Return the (x, y) coordinate for the center point of the cell that contains the specified text.  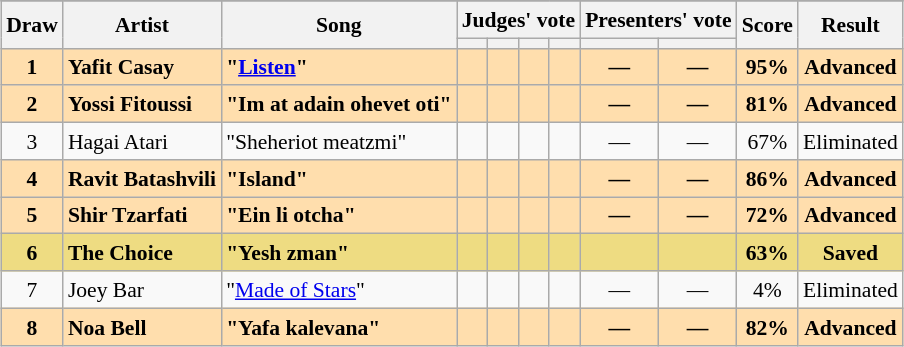
81% (768, 104)
63% (768, 252)
Ravit Batashvili (142, 178)
7 (32, 290)
4% (768, 290)
5 (32, 216)
Yafit Casay (142, 66)
Saved (850, 252)
"Yafa kalevana" (339, 326)
Hagai Atari (142, 142)
6 (32, 252)
Noa Bell (142, 326)
Score (768, 24)
Draw (32, 24)
"Yesh zman" (339, 252)
2 (32, 104)
1 (32, 66)
Song (339, 24)
Artist (142, 24)
72% (768, 216)
Judges' vote (518, 20)
"Ein li otcha" (339, 216)
Result (850, 24)
"Island" (339, 178)
8 (32, 326)
"Sheheriot meatzmi" (339, 142)
Shir Tzarfati (142, 216)
67% (768, 142)
95% (768, 66)
"Made of Stars" (339, 290)
"Listen" (339, 66)
Joey Bar (142, 290)
Yossi Fitoussi (142, 104)
"Im at adain ohevet oti" (339, 104)
4 (32, 178)
3 (32, 142)
82% (768, 326)
Presenters' vote (658, 20)
86% (768, 178)
The Choice (142, 252)
